Locate the cell with the specified text and output its (x, y) center coordinate. 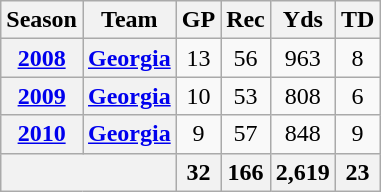
2,619 (302, 172)
32 (198, 172)
23 (357, 172)
10 (198, 96)
808 (302, 96)
2010 (42, 134)
13 (198, 58)
6 (357, 96)
Yds (302, 20)
2009 (42, 96)
Team (129, 20)
2008 (42, 58)
8 (357, 58)
53 (246, 96)
TD (357, 20)
GP (198, 20)
848 (302, 134)
Rec (246, 20)
Season (42, 20)
166 (246, 172)
963 (302, 58)
56 (246, 58)
57 (246, 134)
